Search for the cell housing the specified text and yield its [x, y] center coordinate. 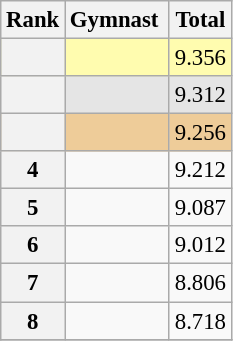
Rank [33, 20]
9.212 [200, 170]
8 [33, 321]
4 [33, 170]
9.312 [200, 95]
Gymnast [118, 20]
8.806 [200, 283]
5 [33, 208]
Total [200, 20]
9.087 [200, 208]
9.356 [200, 58]
7 [33, 283]
6 [33, 245]
8.718 [200, 321]
9.256 [200, 133]
9.012 [200, 245]
